Capture the cell that displays the provided text and extract its (X, Y) central coordinate. 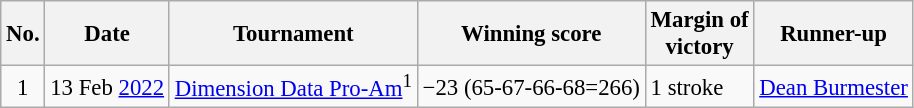
Tournament (293, 34)
1 stroke (700, 87)
13 Feb 2022 (107, 87)
1 (23, 87)
Dimension Data Pro-Am1 (293, 87)
−23 (65-67-66-68=266) (531, 87)
Winning score (531, 34)
Date (107, 34)
Margin ofvictory (700, 34)
Dean Burmester (834, 87)
Runner-up (834, 34)
No. (23, 34)
